Provide the [x, y] coordinate of the cell's center where the given text is located.  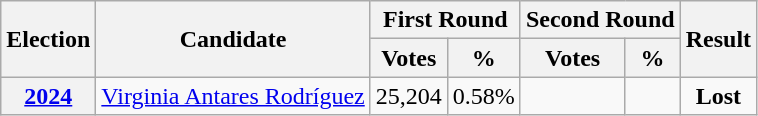
First Round [445, 20]
2024 [48, 96]
Lost [718, 96]
25,204 [408, 96]
Virginia Antares Rodríguez [233, 96]
Second Round [600, 20]
0.58% [484, 96]
Election [48, 39]
Result [718, 39]
Candidate [233, 39]
